Return the (X, Y) coordinate for the center point of the cell that contains the specified text.  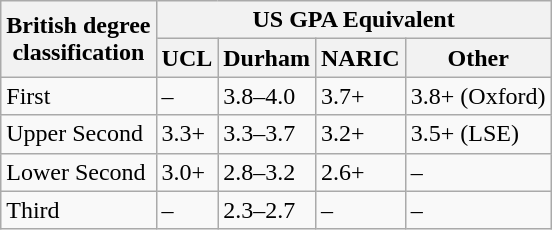
First (78, 96)
2.3–2.7 (267, 210)
3.3–3.7 (267, 134)
3.3+ (187, 134)
3.2+ (360, 134)
British degreeclassification (78, 39)
Durham (267, 58)
UCL (187, 58)
3.0+ (187, 172)
US GPA Equivalent (354, 20)
3.7+ (360, 96)
2.8–3.2 (267, 172)
NARIC (360, 58)
2.6+ (360, 172)
Upper Second (78, 134)
3.5+ (LSE) (478, 134)
Third (78, 210)
3.8–4.0 (267, 96)
3.8+ (Oxford) (478, 96)
Other (478, 58)
Lower Second (78, 172)
